Determine the [X, Y] coordinate at the center of the cell enclosing the given text.  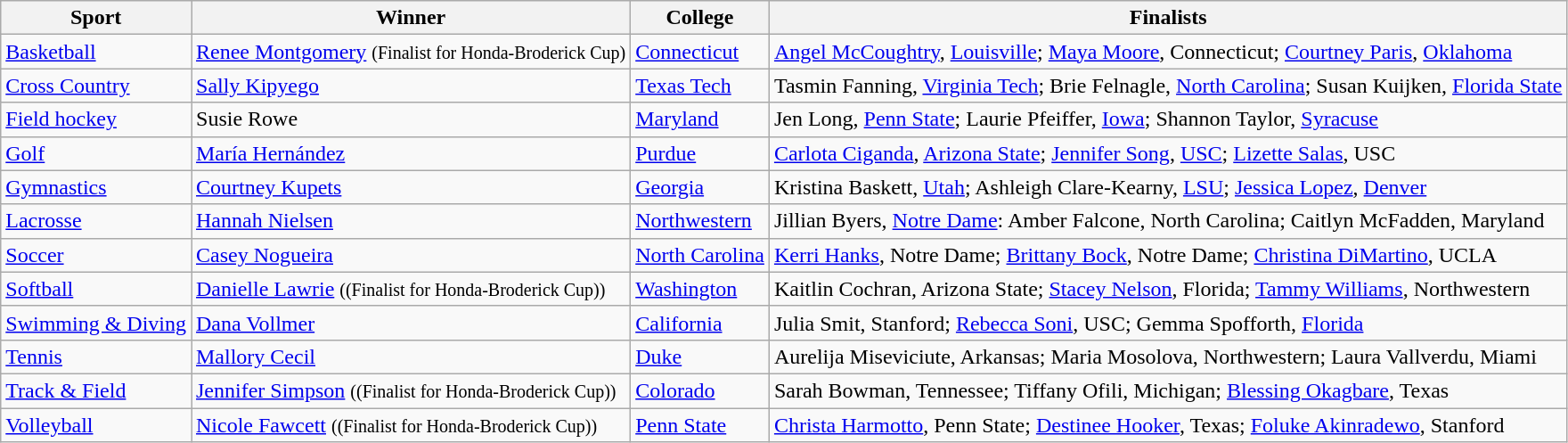
Finalists [1168, 18]
Jillian Byers, Notre Dame: Amber Falcone, North Carolina; Caitlyn McFadden, Maryland [1168, 221]
Colorado [700, 390]
Washington [700, 289]
North Carolina [700, 255]
Penn State [700, 425]
Hannah Nielsen [410, 221]
Tasmin Fanning, Virginia Tech; Brie Felnagle, North Carolina; Susan Kuijken, Florida State [1168, 86]
California [700, 323]
Christa Harmotto, Penn State; Destinee Hooker, Texas; Foluke Akinradewo, Stanford [1168, 425]
Duke [700, 357]
Danielle Lawrie ((Finalist for Honda-Broderick Cup)) [410, 289]
Aurelija Miseviciute, Arkansas; Maria Mosolova, Northwestern; Laura Vallverdu, Miami [1168, 357]
Winner [410, 18]
Casey Nogueira [410, 255]
Dana Vollmer [410, 323]
María Hernández [410, 153]
Lacrosse [96, 221]
Georgia [700, 187]
Sarah Bowman, Tennessee; Tiffany Ofili, Michigan; Blessing Okagbare, Texas [1168, 390]
Kerri Hanks, Notre Dame; Brittany Bock, Notre Dame; Christina DiMartino, UCLA [1168, 255]
College [700, 18]
Volleyball [96, 425]
Northwestern [700, 221]
Sally Kipyego [410, 86]
Cross Country [96, 86]
Kaitlin Cochran, Arizona State; Stacey Nelson, Florida; Tammy Williams, Northwestern [1168, 289]
Maryland [700, 119]
Swimming & Diving [96, 323]
Susie Rowe [410, 119]
Soccer [96, 255]
Jen Long, Penn State; Laurie Pfeiffer, Iowa; Shannon Taylor, Syracuse [1168, 119]
Connecticut [700, 52]
Golf [96, 153]
Texas Tech [700, 86]
Purdue [700, 153]
Softball [96, 289]
Field hockey [96, 119]
Carlota Ciganda, Arizona State; Jennifer Song, USC; Lizette Salas, USC [1168, 153]
Angel McCoughtry, Louisville; Maya Moore, Connecticut; Courtney Paris, Oklahoma [1168, 52]
Julia Smit, Stanford; Rebecca Soni, USC; Gemma Spofforth, Florida [1168, 323]
Basketball [96, 52]
Courtney Kupets [410, 187]
Gymnastics [96, 187]
Nicole Fawcett ((Finalist for Honda-Broderick Cup)) [410, 425]
Jennifer Simpson ((Finalist for Honda-Broderick Cup)) [410, 390]
Mallory Cecil [410, 357]
Sport [96, 18]
Tennis [96, 357]
Kristina Baskett, Utah; Ashleigh Clare-Kearny, LSU; Jessica Lopez, Denver [1168, 187]
Track & Field [96, 390]
Renee Montgomery (Finalist for Honda-Broderick Cup) [410, 52]
